Capture the cell that displays the provided text and extract its (x, y) central coordinate. 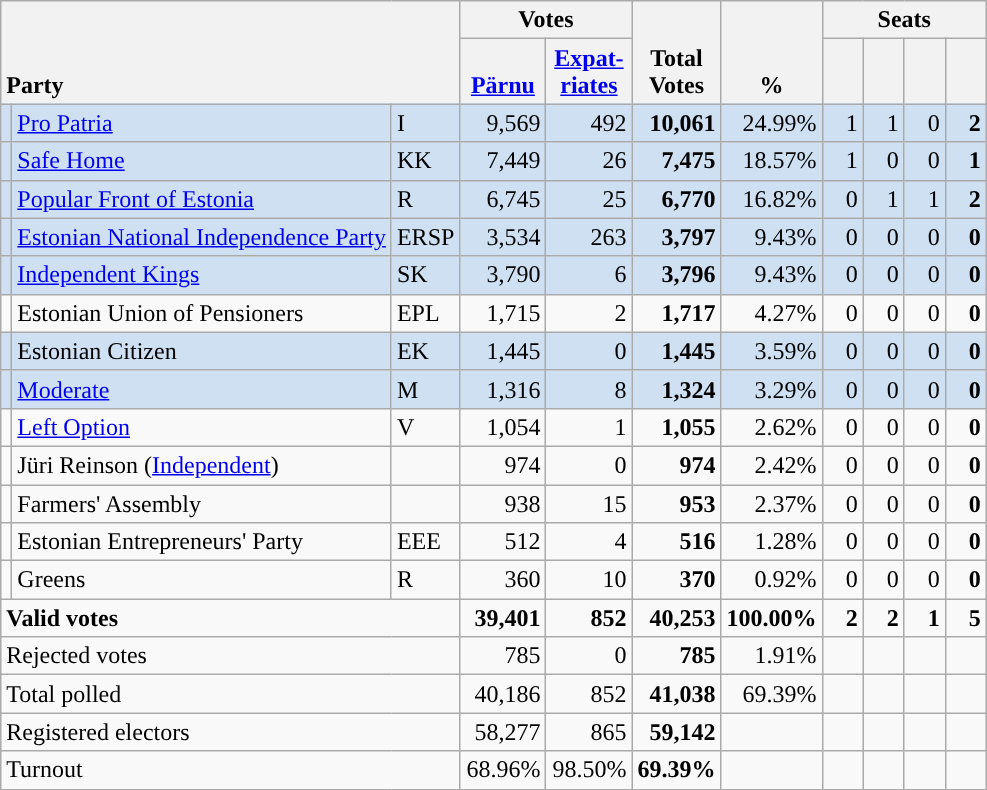
10 (589, 580)
6,745 (503, 199)
Total Votes (676, 52)
40,253 (676, 618)
Popular Front of Estonia (202, 199)
Expat- riates (589, 72)
EEE (425, 542)
2.42% (772, 465)
EPL (425, 313)
10,061 (676, 123)
40,186 (503, 694)
Left Option (202, 427)
4 (589, 542)
8 (589, 389)
953 (676, 503)
59,142 (676, 732)
3,790 (503, 275)
Rejected votes (230, 656)
41,038 (676, 694)
Votes (546, 20)
1,054 (503, 427)
865 (589, 732)
% (772, 52)
Party (230, 52)
Pärnu (503, 72)
I (425, 123)
6 (589, 275)
Independent Kings (202, 275)
3,534 (503, 237)
516 (676, 542)
360 (503, 580)
1,715 (503, 313)
1,717 (676, 313)
0.92% (772, 580)
26 (589, 161)
18.57% (772, 161)
EK (425, 351)
Total polled (230, 694)
1,324 (676, 389)
1,055 (676, 427)
263 (589, 237)
3.29% (772, 389)
3,796 (676, 275)
Valid votes (230, 618)
512 (503, 542)
100.00% (772, 618)
5 (966, 618)
68.96% (503, 770)
V (425, 427)
Farmers' Assembly (202, 503)
ERSP (425, 237)
370 (676, 580)
492 (589, 123)
2.62% (772, 427)
6,770 (676, 199)
Jüri Reinson (Independent) (202, 465)
98.50% (589, 770)
Greens (202, 580)
1.91% (772, 656)
938 (503, 503)
4.27% (772, 313)
Registered electors (230, 732)
7,449 (503, 161)
KK (425, 161)
Safe Home (202, 161)
24.99% (772, 123)
M (425, 389)
Estonian Entrepreneurs' Party (202, 542)
3.59% (772, 351)
25 (589, 199)
2.37% (772, 503)
SK (425, 275)
1.28% (772, 542)
Estonian National Independence Party (202, 237)
16.82% (772, 199)
1,316 (503, 389)
Turnout (230, 770)
58,277 (503, 732)
Moderate (202, 389)
7,475 (676, 161)
3,797 (676, 237)
Pro Patria (202, 123)
Estonian Union of Pensioners (202, 313)
15 (589, 503)
Seats (904, 20)
9,569 (503, 123)
Estonian Citizen (202, 351)
39,401 (503, 618)
